Output the (x, y) coordinate of the center of the cell containing the given text.  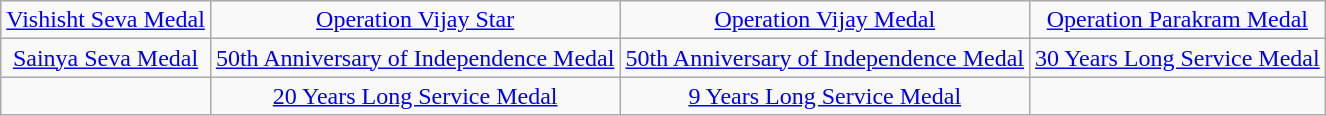
Sainya Seva Medal (106, 58)
Operation Vijay Medal (825, 20)
Operation Vijay Star (415, 20)
20 Years Long Service Medal (415, 96)
Operation Parakram Medal (1178, 20)
Vishisht Seva Medal (106, 20)
30 Years Long Service Medal (1178, 58)
9 Years Long Service Medal (825, 96)
